Pinpoint the cell where the given text exists, returning its (X, Y) midpoint coordinate. 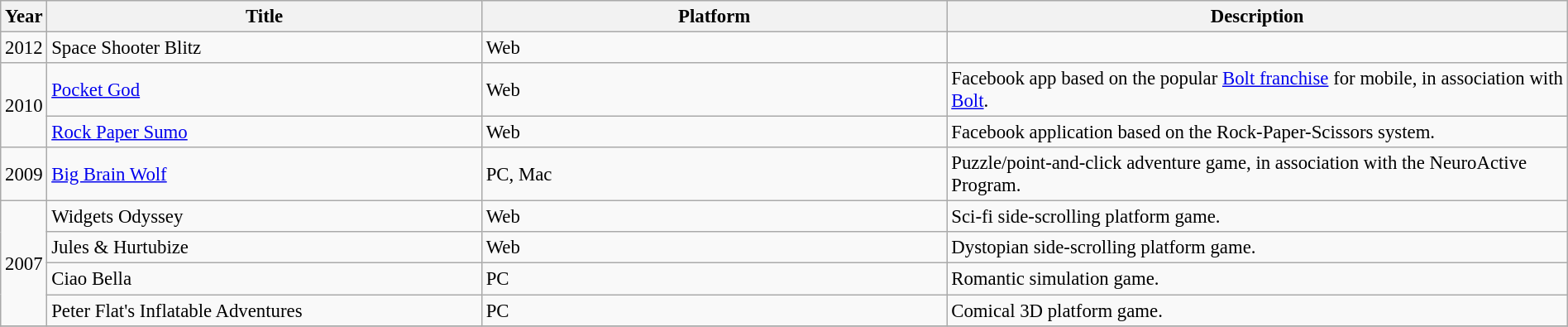
Year (24, 17)
Rock Paper Sumo (265, 132)
Romantic simulation game. (1257, 279)
2007 (24, 263)
PC, Mac (715, 174)
Pocket God (265, 89)
Jules & Hurtubize (265, 248)
Comical 3D platform game. (1257, 310)
Widgets Odyssey (265, 217)
Facebook app based on the popular Bolt franchise for mobile, in association with Bolt. (1257, 89)
Platform (715, 17)
2010 (24, 105)
Facebook application based on the Rock-Paper-Scissors system. (1257, 132)
Ciao Bella (265, 279)
Dystopian side-scrolling platform game. (1257, 248)
Title (265, 17)
Sci-fi side-scrolling platform game. (1257, 217)
Big Brain Wolf (265, 174)
2009 (24, 174)
Puzzle/point-and-click adventure game, in association with the NeuroActive Program. (1257, 174)
2012 (24, 48)
Peter Flat's Inflatable Adventures (265, 310)
Space Shooter Blitz (265, 48)
Description (1257, 17)
